Identify which cell holds the provided text, then report its [X, Y] central coordinate. 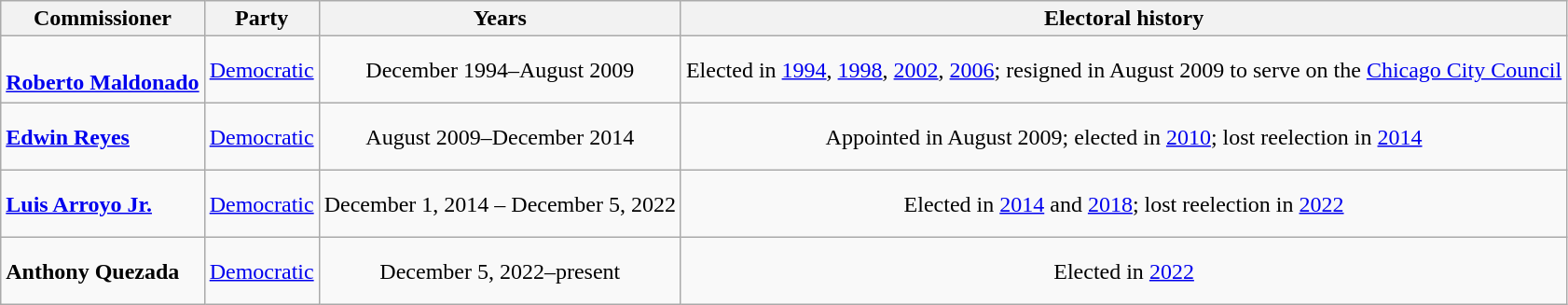
Appointed in August 2009; elected in 2010; lost reelection in 2014 [1123, 137]
Elected in 1994, 1998, 2002, 2006; resigned in August 2009 to serve on the Chicago City Council [1123, 70]
December 1994–August 2009 [500, 70]
Anthony Quezada [103, 271]
December 1, 2014 – December 5, 2022 [500, 204]
Edwin Reyes [103, 137]
December 5, 2022–present [500, 271]
Elected in 2014 and 2018; lost reelection in 2022 [1123, 204]
Roberto Maldonado [103, 70]
August 2009–December 2014 [500, 137]
Years [500, 19]
Electoral history [1123, 19]
Elected in 2022 [1123, 271]
Luis Arroyo Jr. [103, 204]
Commissioner [103, 19]
Party [261, 19]
